From the cell containing the given text, extract its center point as (x, y) coordinate. 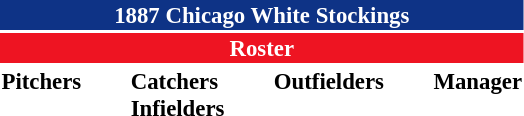
1887 Chicago White Stockings (262, 15)
Roster (262, 48)
